Provide the [X, Y] coordinate of the cell's center where the given text is located.  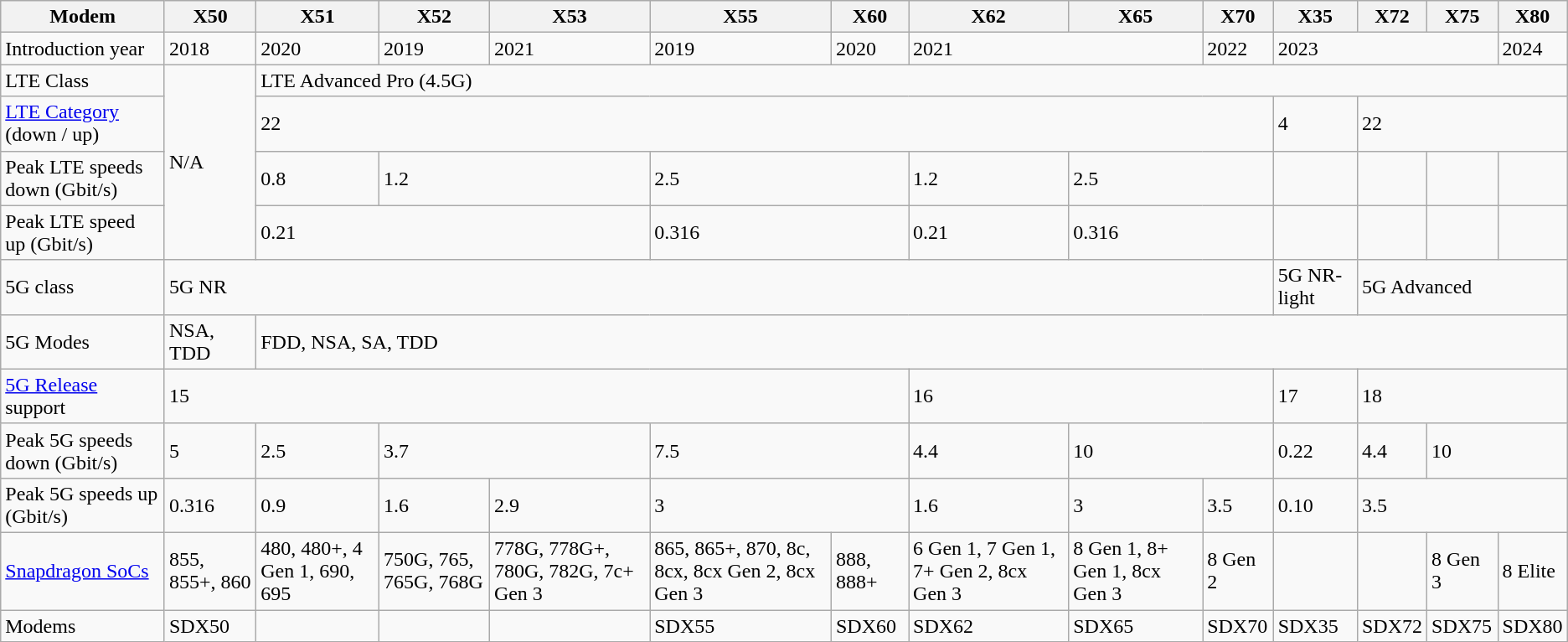
5 [209, 451]
Introduction year [83, 49]
5G NR [719, 287]
LTE Category (down / up) [83, 124]
8 Gen 2 [1238, 571]
865, 865+, 870, 8c, 8cx, 8cx Gen 2, 8cx Gen 3 [740, 571]
X62 [988, 17]
5G class [83, 287]
855, 855+, 860 [209, 571]
778G, 778G+, 780G, 782G, 7c+ Gen 3 [570, 571]
FDD, NSA, SA, TDD [912, 342]
Peak 5G speeds down (Gbit/s) [83, 451]
X70 [1238, 17]
X52 [435, 17]
16 [1091, 396]
480, 480+, 4 Gen 1, 690, 695 [318, 571]
X75 [1462, 17]
X65 [1136, 17]
X55 [740, 17]
2023 [1385, 49]
X80 [1533, 17]
X60 [869, 17]
5G Release support [83, 396]
5G Modes [83, 342]
2.9 [570, 505]
7.5 [779, 451]
5G NR-light [1315, 287]
15 [536, 396]
SDX80 [1533, 626]
SDX62 [988, 626]
SDX65 [1136, 626]
X35 [1315, 17]
Modems [83, 626]
SDX50 [209, 626]
Peak 5G speeds up (Gbit/s) [83, 505]
Snapdragon SoCs [83, 571]
X50 [209, 17]
0.10 [1315, 505]
750G, 765, 765G, 768G [435, 571]
3.7 [514, 451]
8 Gen 3 [1462, 571]
5G Advanced [1462, 287]
888, 888+ [869, 571]
SDX55 [740, 626]
2018 [209, 49]
Peak LTE speed up (Gbit/s) [83, 233]
SDX70 [1238, 626]
4 [1315, 124]
0.22 [1315, 451]
17 [1315, 396]
6 Gen 1, 7 Gen 1, 7+ Gen 2, 8cx Gen 3 [988, 571]
2024 [1533, 49]
SDX35 [1315, 626]
SDX72 [1392, 626]
LTE Class [83, 80]
X72 [1392, 17]
SDX75 [1462, 626]
LTE Advanced Pro (4.5G) [912, 80]
2022 [1238, 49]
SDX60 [869, 626]
NSA, TDD [209, 342]
Modem [83, 17]
X51 [318, 17]
0.9 [318, 505]
Peak LTE speeds down (Gbit/s) [83, 178]
N/A [209, 163]
8 Elite [1533, 571]
18 [1462, 396]
8 Gen 1, 8+ Gen 1, 8cx Gen 3 [1136, 571]
X53 [570, 17]
0.8 [318, 178]
